For the text-containing cell, return its midpoint in (x, y) coordinate format. 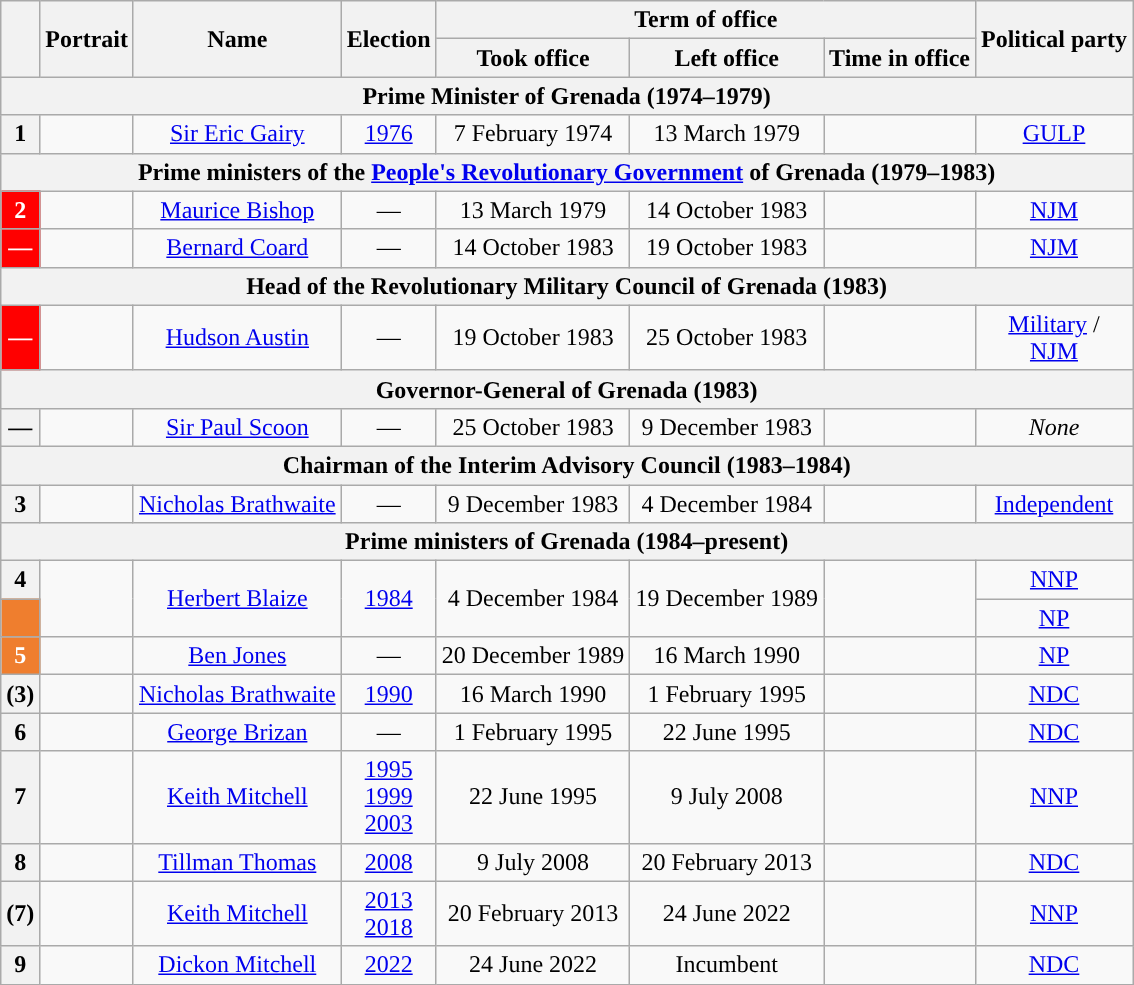
1984 (388, 599)
2008 (388, 862)
Term of office (706, 20)
20 December 1989 (533, 656)
Political party (1054, 39)
Bernard Coard (237, 248)
Left office (727, 58)
Prime ministers of the People's Revolutionary Government of Grenada (1979–1983) (567, 172)
Dickon Mitchell (237, 965)
Governor-General of Grenada (1983) (567, 389)
Hudson Austin (237, 338)
Tillman Thomas (237, 862)
Maurice Bishop (237, 210)
Portrait (87, 39)
2 (20, 210)
Military / NJM (1054, 338)
1990 (388, 694)
Prime ministers of Grenada (1984–present) (567, 542)
Sir Paul Scoon (237, 427)
5 (20, 656)
Incumbent (727, 965)
Herbert Blaize (237, 599)
Sir Eric Gairy (237, 134)
Took office (533, 58)
Independent (1054, 503)
Head of the Revolutionary Military Council of Grenada (1983) (567, 286)
7 February 1974 (533, 134)
None (1054, 427)
Ben Jones (237, 656)
Time in office (900, 58)
George Brizan (237, 732)
9 (20, 965)
7 (20, 797)
8 (20, 862)
Name (237, 39)
Chairman of the Interim Advisory Council (1983–1984) (567, 465)
1 (20, 134)
1976 (388, 134)
19 December 1989 (727, 599)
(3) (20, 694)
3 (20, 503)
Election (388, 39)
GULP (1054, 134)
199519992003 (388, 797)
4 (20, 580)
2022 (388, 965)
20132018 (388, 914)
(7) (20, 914)
6 (20, 732)
Prime Minister of Grenada (1974–1979) (567, 96)
